Detect which cell encompasses the target text, then output its [X, Y] center coordinate. 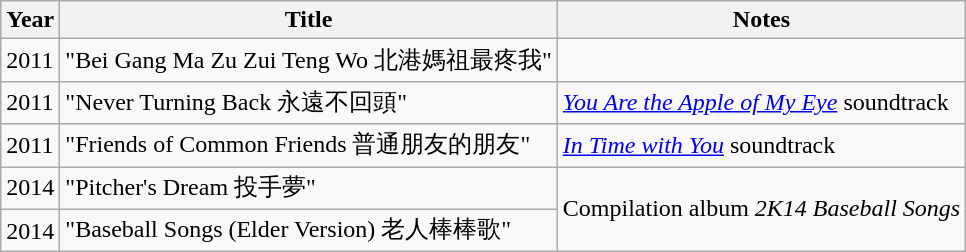
Compilation album 2K14 Baseball Songs [761, 208]
"Never Turning Back 永遠不回頭" [308, 102]
"Baseball Songs (Elder Version) 老人棒棒歌" [308, 230]
In Time with You soundtrack [761, 146]
"Bei Gang Ma Zu Zui Teng Wo 北港媽祖最疼我" [308, 60]
"Pitcher's Dream 投手夢" [308, 188]
Year [30, 20]
"Friends of Common Friends 普通朋友的朋友" [308, 146]
You Are the Apple of My Eye soundtrack [761, 102]
Notes [761, 20]
Title [308, 20]
